Determine the [X, Y] coordinate at the center of the cell enclosing the given text.  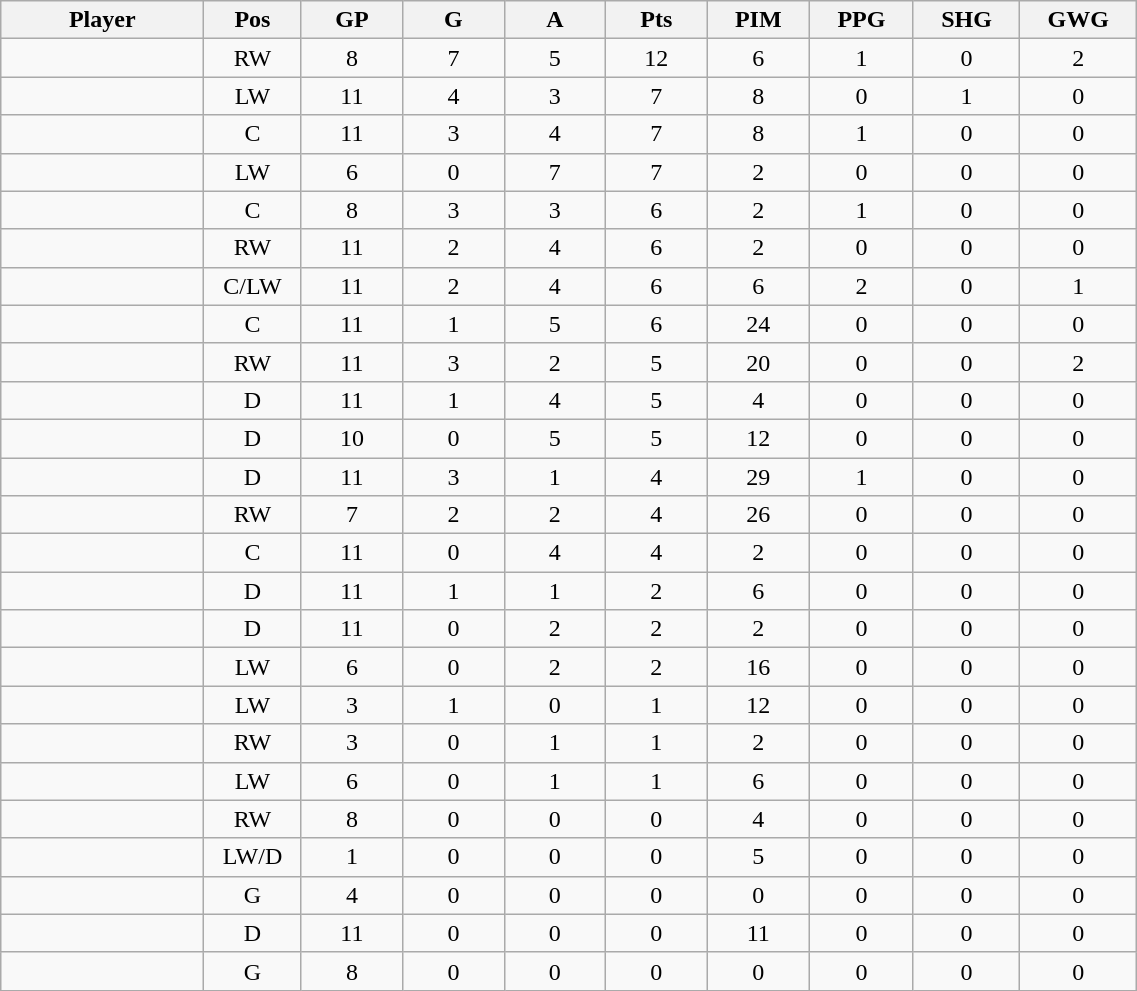
Pts [656, 20]
Player [102, 20]
LW/D [252, 857]
SHG [966, 20]
26 [758, 515]
PPG [862, 20]
GWG [1078, 20]
C/LW [252, 286]
Pos [252, 20]
A [554, 20]
PIM [758, 20]
29 [758, 477]
24 [758, 324]
20 [758, 362]
16 [758, 667]
GP [352, 20]
10 [352, 438]
